Return the [X, Y] coordinate for the center point of the cell that contains the specified text.  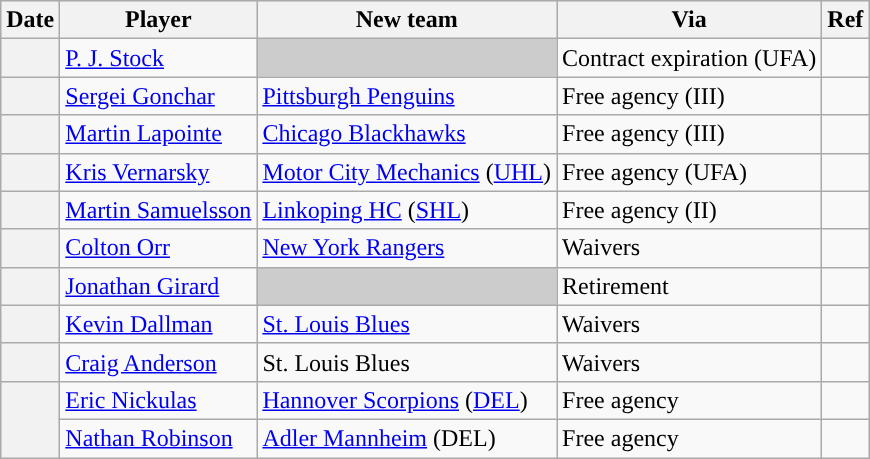
New York Rangers [407, 248]
P. J. Stock [158, 58]
Nathan Robinson [158, 438]
Ref [846, 20]
Eric Nickulas [158, 400]
Jonathan Girard [158, 286]
Free agency (UFA) [690, 172]
Via [690, 20]
Kevin Dallman [158, 324]
Craig Anderson [158, 362]
Kris Vernarsky [158, 172]
Martin Lapointe [158, 134]
Adler Mannheim (DEL) [407, 438]
Motor City Mechanics (UHL) [407, 172]
New team [407, 20]
Contract expiration (UFA) [690, 58]
Hannover Scorpions (DEL) [407, 400]
Martin Samuelsson [158, 210]
Pittsburgh Penguins [407, 96]
Player [158, 20]
Sergei Gonchar [158, 96]
Date [30, 20]
Retirement [690, 286]
Linkoping HC (SHL) [407, 210]
Colton Orr [158, 248]
Chicago Blackhawks [407, 134]
Free agency (II) [690, 210]
